Extract the (X, Y) coordinate from the center of the cell holding the provided text.  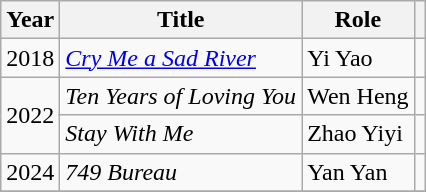
Wen Heng (358, 96)
Cry Me a Sad River (181, 58)
749 Bureau (181, 172)
Title (181, 20)
Role (358, 20)
2022 (30, 115)
Ten Years of Loving You (181, 96)
Stay With Me (181, 134)
2024 (30, 172)
Yan Yan (358, 172)
2018 (30, 58)
Yi Yao (358, 58)
Year (30, 20)
Zhao Yiyi (358, 134)
